Provide the (x, y) coordinate of the cell's center where the given text is located.  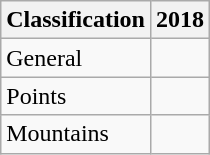
General (76, 58)
Classification (76, 20)
2018 (180, 20)
Points (76, 96)
Mountains (76, 134)
